Locate the cell with the specified text and output its [x, y] center coordinate. 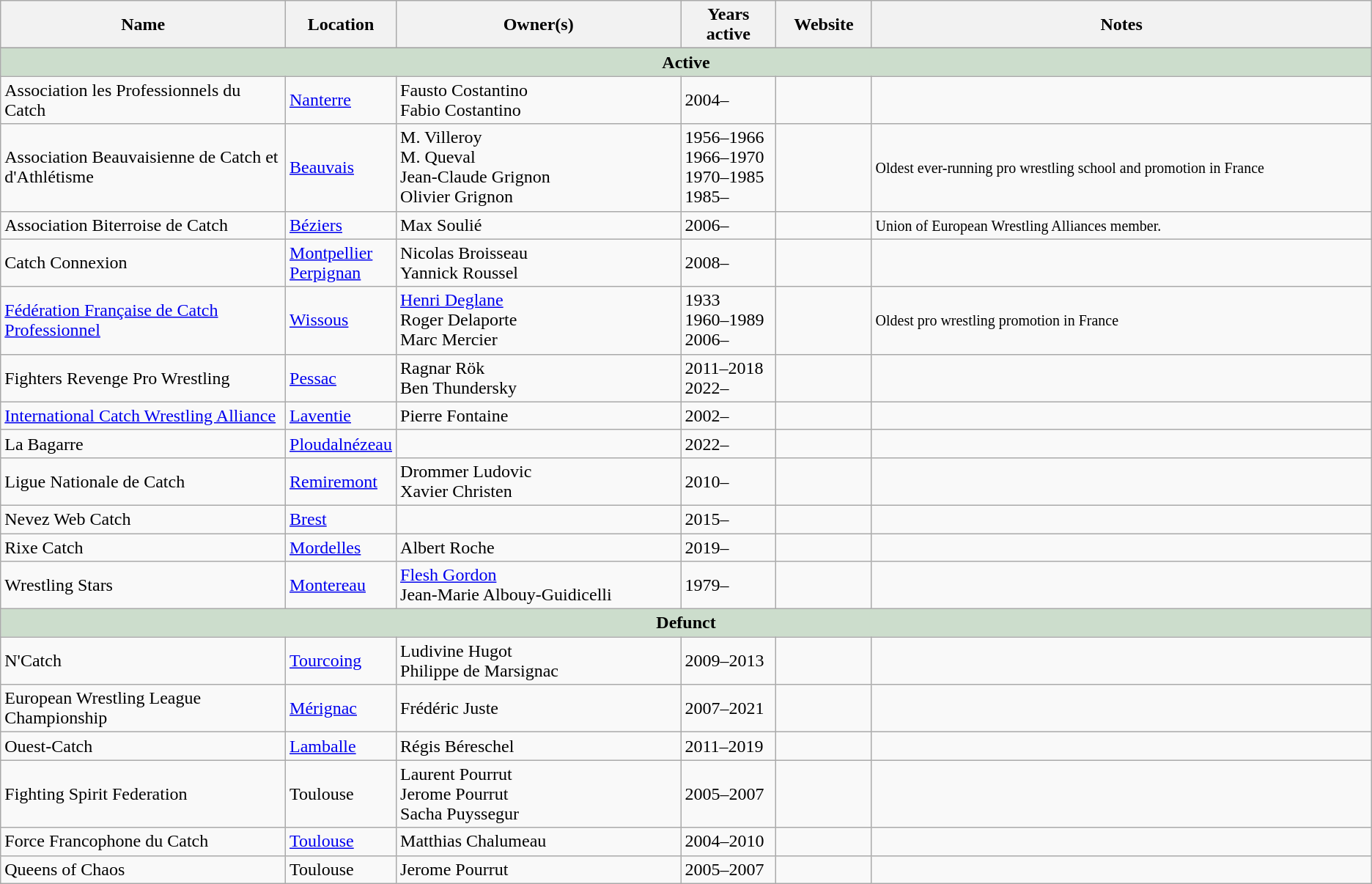
Catch Connexion [144, 262]
Oldest ever-running pro wrestling school and promotion in France [1121, 167]
2022– [729, 443]
2008– [729, 262]
Régis Béreschel [539, 746]
Oldest pro wrestling promotion in France [1121, 320]
Matthias Chalumeau [539, 841]
European Wrestling League Championship [144, 708]
Brest [342, 519]
Years active [729, 25]
Montereau [342, 585]
Drommer LudovicXavier Christen [539, 481]
Ragnar RökBen Thundersky [539, 378]
Pessac [342, 378]
Fédération Française de Catch Professionnel [144, 320]
Henri DeglaneRoger DelaporteMarc Mercier [539, 320]
Fighting Spirit Federation [144, 794]
Defunct [686, 623]
1956–19661966–19701970–19851985– [729, 167]
19331960–19892006– [729, 320]
Active [686, 62]
Mordelles [342, 548]
2004– [729, 100]
Rixe Catch [144, 548]
2011–2019 [729, 746]
2007–2021 [729, 708]
Frédéric Juste [539, 708]
Béziers [342, 225]
Union of European Wrestling Alliances member. [1121, 225]
2009–2013 [729, 661]
Laurent PourrutJerome PourrutSacha Puyssegur [539, 794]
Lamballe [342, 746]
2015– [729, 519]
M. VilleroyM. QuevalJean-Claude GrignonOlivier Grignon [539, 167]
Nevez Web Catch [144, 519]
Force Francophone du Catch [144, 841]
Ploudalnézeau [342, 443]
Notes [1121, 25]
Association Biterroise de Catch [144, 225]
Wissous [342, 320]
Owner(s) [539, 25]
Association les Professionnels du Catch [144, 100]
Mérignac [342, 708]
1979– [729, 585]
N'Catch [144, 661]
Fausto CostantinoFabio Costantino [539, 100]
Jerome Pourrut [539, 869]
Queens of Chaos [144, 869]
Remiremont [342, 481]
2006– [729, 225]
2002– [729, 416]
2010– [729, 481]
Albert Roche [539, 548]
Location [342, 25]
Name [144, 25]
Beauvais [342, 167]
2011–20182022– [729, 378]
Fighters Revenge Pro Wrestling [144, 378]
Pierre Fontaine [539, 416]
Tourcoing [342, 661]
La Bagarre [144, 443]
Website [824, 25]
International Catch Wrestling Alliance [144, 416]
Flesh GordonJean-Marie Albouy-Guidicelli [539, 585]
Ludivine HugotPhilippe de Marsignac [539, 661]
Nicolas BroisseauYannick Roussel [539, 262]
Wrestling Stars [144, 585]
Nanterre [342, 100]
Ouest-Catch [144, 746]
Max Soulié [539, 225]
Laventie [342, 416]
Association Beauvaisienne de Catch et d'Athlétisme [144, 167]
2004–2010 [729, 841]
Ligue Nationale de Catch [144, 481]
2019– [729, 548]
MontpellierPerpignan [342, 262]
